For the text-containing cell, return its midpoint in (X, Y) coordinate format. 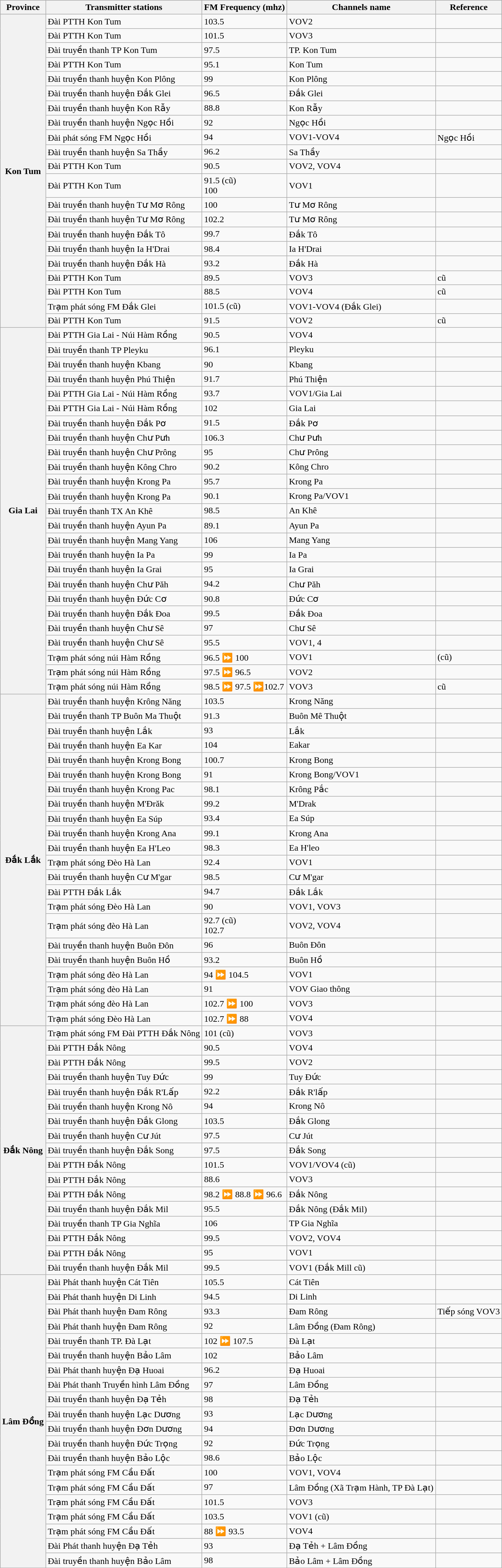
Transmitter stations (124, 7)
Đài truyền thanh huyện Sa Thầy (124, 152)
Đài truyền thanh huyện Krong Nô (124, 1106)
Đài truyền thanh huyện Đắk Glei (124, 93)
Tuy Đức (361, 1077)
Đài truyền thanh huyện Phú Thiện (124, 379)
Đài truyền thanh huyện Chư Prông (124, 452)
Lạc Dương (361, 1414)
94.5 (244, 1297)
Đức Cơ (361, 599)
91.3 (244, 716)
93.4 (244, 818)
Đài truyền thanh huyện Đắk R'Lấp (124, 1092)
Đài truyền thanh huyện Tuy Đức (124, 1077)
Eakar (361, 745)
Krong Bong (361, 760)
Đài truyền thanh huyện Đắk Đoa (124, 613)
95.1 (244, 64)
102.2 (244, 220)
97.5 ⏩ 96.5 (244, 672)
Đức Trọng (361, 1443)
Kon Plông (361, 79)
102.7 ⏩ 88 (244, 1018)
Tiếp sóng VOV3 (469, 1311)
93.7 (244, 394)
101 (cũ) (244, 1033)
Đạ Huoai (361, 1370)
Đắk Hà (361, 263)
Đài truyền thanh huyện Bảo Lộc (124, 1458)
Đài truyền thanh huyện Cư Jút (124, 1135)
Đắk Glei (361, 93)
Krong Ana (361, 833)
Đài truyền thanh huyện Đức Cơ (124, 599)
VOV1/VOV4 (cũ) (361, 1165)
Đài truyền thanh huyện Lắk (124, 731)
101.5 (cũ) (244, 306)
Chư Prông (361, 452)
An Khê (361, 511)
100.7 (244, 760)
104 (244, 745)
Đài truyền thanh huyện Đức Trọng (124, 1443)
Đài truyền thanh huyện Mang Yang (124, 540)
VOV1 (Đắk Mill cũ) (361, 1268)
88.8 (244, 108)
Đài truyền thanh TP Pleyku (124, 350)
Chư Pưh (361, 438)
Krong Pa (361, 481)
94 ⏩ 104.5 (244, 974)
95.7 (244, 481)
Đài truyền thanh huyện Ayun Pa (124, 526)
92.4 (244, 863)
TP Gia Nghĩa (361, 1224)
Chư Păh (361, 584)
Đắk Tô (361, 234)
Cát Tiên (361, 1282)
Đài truyền thanh huyện Buôn Đôn (124, 945)
102 ⏩ 107.5 (244, 1341)
Kông Chro (361, 467)
Đạ Tẻh + Lâm Đồng (361, 1546)
96.1 (244, 350)
Lâm Đồng (Xã Trạm Hành, TP Đà Lạt) (361, 1487)
Đài truyền thanh huyện Kbang (124, 364)
Krong Bong/VOV1 (361, 775)
Đài truyền thanh huyện Đắk Song (124, 1150)
Đài truyền thanh huyện Ia Pa (124, 555)
Đắk Nông (Đắk Mil) (361, 1209)
Đài Phát thanh huyện Đạ Tẻh (124, 1546)
91.7 (244, 379)
99.2 (244, 804)
Lắk (361, 731)
Đài truyền thanh huyện Kon Plông (124, 79)
Đam Rông (361, 1311)
Đài truyền thanh huyện Đắk Hà (124, 263)
88 ⏩ 93.5 (244, 1531)
96 (244, 945)
VOV1-VOV4 (Đắk Glei) (361, 306)
Bảo Lộc (361, 1458)
Đài truyền thanh huyện Ia Grai (124, 570)
Đơn Dương (361, 1429)
Cư M'gar (361, 877)
Kbang (361, 364)
M'Drak (361, 804)
Di Linh (361, 1297)
Đà Lạt (361, 1341)
Đài truyền thanh huyện Ia H'Drai (124, 249)
Đài truyền thanh huyện Lạc Dương (124, 1414)
Đắk Glong (361, 1121)
Đài truyền thanh huyện Đắk Pơ (124, 423)
98.2 ⏩ 88.8 ⏩ 96.6 (244, 1194)
Đài PTTH Đắk Lắk (124, 892)
Phú Thiện (361, 379)
Pleyku (361, 350)
FM Frequency (mhz) (244, 7)
Đài truyền thanh huyện Krong Pac (124, 789)
Đài truyền thanh huyện Buôn Hồ (124, 960)
Đài truyền thanh TX An Khê (124, 511)
Krông Pắc (361, 789)
VOV1 (cũ) (361, 1517)
Province (23, 7)
Ea H'leo (361, 848)
Đài truyền thanh huyện Đắk Tô (124, 234)
Ea Súp (361, 818)
89.1 (244, 526)
Sa Thầy (361, 152)
Krong Năng (361, 701)
Đài truyền thanh huyện Krong Ana (124, 833)
90.1 (244, 496)
Kon Rẫy (361, 108)
102.7 ⏩ 100 (244, 1004)
Bảo Lâm + Lâm Đồng (361, 1561)
Đắk Đoa (361, 613)
Đắk Pơ (361, 423)
Đài truyền thanh huyện Chư Pưh (124, 438)
88.6 (244, 1180)
Đắk R'lấp (361, 1092)
Channels name (361, 7)
Buôn Mê Thuột (361, 716)
105.5 (244, 1282)
Đài truyền thanh huyện Ea H'Leo (124, 848)
Đạ Tẻh (361, 1399)
Đài truyền thanh huyện M'Đrăk (124, 804)
VOV1/Gia Lai (361, 394)
Krong Nô (361, 1106)
Buôn Đôn (361, 945)
89.5 (244, 278)
Trạm phát sóng FM Đắk Glei (124, 306)
92.7 (cũ) 102.7 (244, 926)
Chư Sê (361, 628)
Đài truyền thanh TP Kon Tum (124, 50)
96.5 (244, 93)
Đài truyền thanh huyện Chư Păh (124, 584)
Trạm phát sóng FM Đài PTTH Đắk Nông (124, 1033)
VOV1, 4 (361, 643)
Đài truyền thanh huyện Ea Súp (124, 818)
Đài truyền thanh huyện Kon Rẫy (124, 108)
Đài truyền thanh TP. Đà Lạt (124, 1341)
Đài Phát thanh huyện Cát Tiên (124, 1282)
Ia Pa (361, 555)
Buôn Hồ (361, 960)
Bảo Lâm (361, 1355)
93.3 (244, 1311)
Đài truyền thanh TP Buôn Ma Thuột (124, 716)
VOV1-VOV4 (361, 137)
Đài truyền thanh huyện Ea Kar (124, 745)
90.2 (244, 467)
Đài truyền thanh huyện Đơn Dương (124, 1429)
99.1 (244, 833)
VOV1, VOV4 (361, 1472)
Ia Grai (361, 570)
VOV Giao thông (361, 989)
Ayun Pa (361, 526)
98.5 ⏩ 97.5 ⏩102.7 (244, 687)
106.3 (244, 438)
90.8 (244, 599)
Đài truyền thanh huyện Krông Năng (124, 701)
Mang Yang (361, 540)
Cư Jút (361, 1135)
(cũ) (469, 657)
Đài truyền thanh TP Gia Nghĩa (124, 1224)
Đài Phát thanh huyện Đạ Huoai (124, 1370)
98.4 (244, 249)
VOV1, VOV3 (361, 907)
94.2 (244, 584)
Đài Phát thanh Truyền hình Lâm Đồng (124, 1385)
Đài truyền thanh huyện Đạ Tẻh (124, 1399)
TP. Kon Tum (361, 50)
Đài truyền thanh huyện Kông Chro (124, 467)
96.5 ⏩ 100 (244, 657)
Đắk Song (361, 1150)
Lâm Đồng (Đam Rông) (361, 1326)
88.5 (244, 292)
98.6 (244, 1458)
94.7 (244, 892)
Đài truyền thanh huyện Cư M'gar (124, 877)
Reference (469, 7)
92.2 (244, 1092)
Đài Phát thanh huyện Di Linh (124, 1297)
Krong Pa/VOV1 (361, 496)
Đài phát sóng FM Ngọc Hồi (124, 137)
98.1 (244, 789)
91.5 (cũ) 100 (244, 185)
98.3 (244, 848)
Đài truyền thanh huyện Ngọc Hồi (124, 123)
Ia H'Drai (361, 249)
99.7 (244, 234)
Đài truyền thanh huyện Đắk Glong (124, 1121)
